Pinpoint the cell where the given text exists, returning its [x, y] midpoint coordinate. 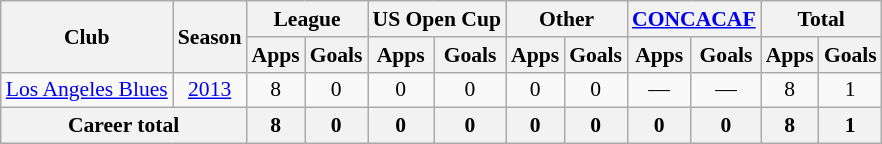
CONCACAF [694, 19]
Total [822, 19]
Career total [124, 126]
2013 [210, 90]
Los Angeles Blues [87, 90]
Other [566, 19]
Season [210, 36]
League [306, 19]
US Open Cup [437, 19]
Club [87, 36]
